Locate the cell with the specified text and output its [X, Y] center coordinate. 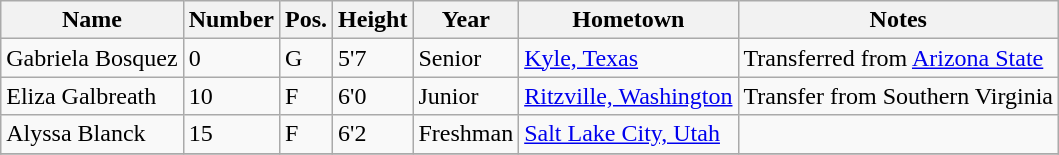
Ritzville, Washington [628, 96]
Transfer from Southern Virginia [898, 96]
Name [92, 20]
6'2 [373, 134]
Freshman [466, 134]
0 [231, 58]
6'0 [373, 96]
Alyssa Blanck [92, 134]
Kyle, Texas [628, 58]
10 [231, 96]
5'7 [373, 58]
Gabriela Bosquez [92, 58]
Hometown [628, 20]
Senior [466, 58]
G [306, 58]
Notes [898, 20]
Height [373, 20]
Eliza Galbreath [92, 96]
Year [466, 20]
Pos. [306, 20]
Junior [466, 96]
Salt Lake City, Utah [628, 134]
15 [231, 134]
Number [231, 20]
Transferred from Arizona State [898, 58]
